Extract the (X, Y) coordinate from the center of the cell holding the provided text.  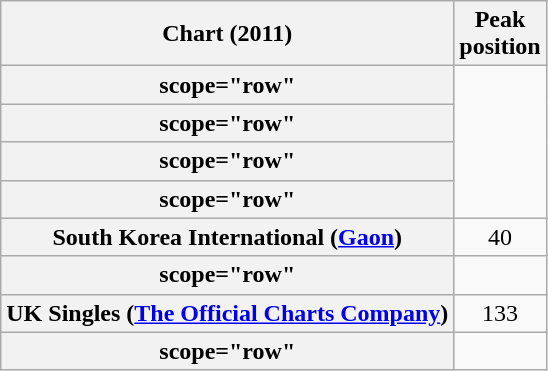
UK Singles (The Official Charts Company) (228, 313)
133 (500, 313)
Peakposition (500, 34)
South Korea International (Gaon) (228, 237)
Chart (2011) (228, 34)
40 (500, 237)
